From the cell containing the given text, extract its center point as [X, Y] coordinate. 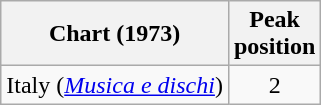
Peakposition [274, 34]
2 [274, 85]
Italy (Musica e dischi) [115, 85]
Chart (1973) [115, 34]
